Detect which cell encompasses the target text, then output its (X, Y) center coordinate. 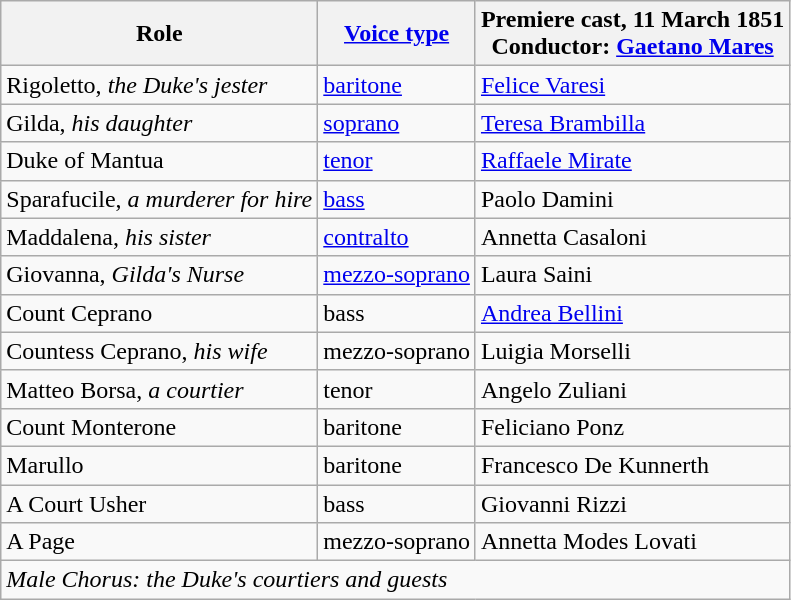
Rigoletto, the Duke's jester (160, 85)
Male Chorus: the Duke's courtiers and guests (396, 580)
Luigia Morselli (632, 351)
Raffaele Mirate (632, 161)
Voice type (397, 34)
Laura Saini (632, 275)
Teresa Brambilla (632, 123)
Giovanna, Gilda's Nurse (160, 275)
A Court Usher (160, 503)
Count Monterone (160, 427)
Sparafucile, a murderer for hire (160, 199)
Matteo Borsa, a courtier (160, 389)
Duke of Mantua (160, 161)
Felice Varesi (632, 85)
contralto (397, 237)
Countess Ceprano, his wife (160, 351)
Gilda, his daughter (160, 123)
Marullo (160, 465)
A Page (160, 542)
Premiere cast, 11 March 1851Conductor: Gaetano Mares (632, 34)
Role (160, 34)
soprano (397, 123)
Giovanni Rizzi (632, 503)
Annetta Modes Lovati (632, 542)
Maddalena, his sister (160, 237)
Paolo Damini (632, 199)
Feliciano Ponz (632, 427)
Annetta Casaloni (632, 237)
Count Ceprano (160, 313)
Andrea Bellini (632, 313)
Francesco De Kunnerth (632, 465)
Angelo Zuliani (632, 389)
